Return the [x, y] coordinate for the center point of the cell that contains the specified text.  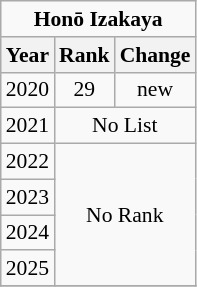
29 [84, 90]
2021 [28, 126]
new [156, 90]
2022 [28, 162]
2025 [28, 269]
Rank [84, 55]
2020 [28, 90]
Honō Izakaya [98, 19]
2023 [28, 197]
No Rank [124, 215]
Year [28, 55]
Change [156, 55]
2024 [28, 233]
No List [124, 126]
